Determine the [x, y] coordinate at the center of the cell enclosing the given text.  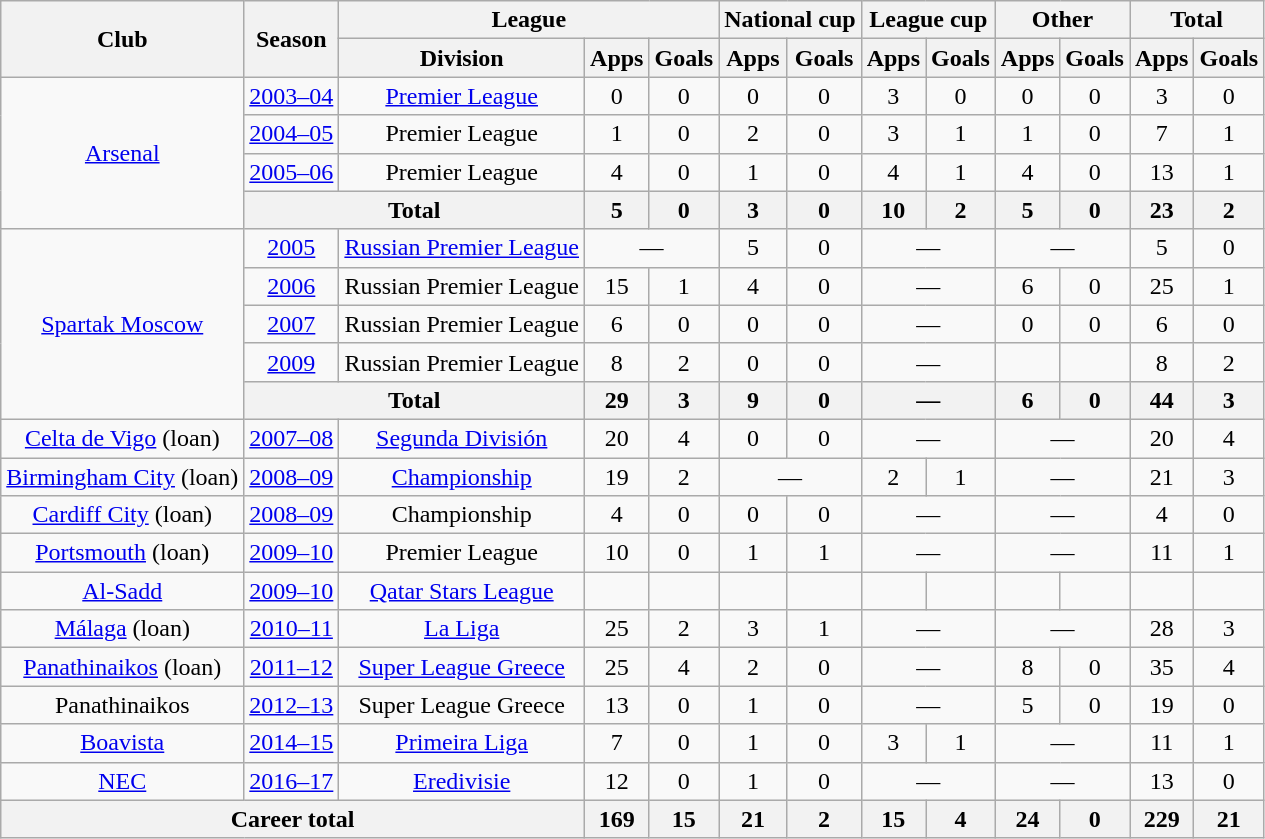
Panathinaikos [122, 705]
Primeira Liga [462, 743]
2010–11 [292, 629]
Career total [293, 819]
Qatar Stars League [462, 591]
2007 [292, 324]
NEC [122, 781]
24 [1027, 819]
2006 [292, 286]
Birmingham City (loan) [122, 477]
2011–12 [292, 667]
Al-Sadd [122, 591]
2007–08 [292, 438]
35 [1162, 667]
169 [617, 819]
Club [122, 39]
Other [1062, 20]
Segunda División [462, 438]
Boavista [122, 743]
Division [462, 58]
2005 [292, 248]
2014–15 [292, 743]
28 [1162, 629]
League cup [928, 20]
44 [1162, 400]
12 [617, 781]
National cup [790, 20]
Arsenal [122, 153]
2004–05 [292, 134]
2005–06 [292, 172]
29 [617, 400]
La Liga [462, 629]
229 [1162, 819]
Spartak Moscow [122, 324]
23 [1162, 210]
9 [753, 400]
2003–04 [292, 96]
Celta de Vigo (loan) [122, 438]
2009 [292, 362]
Málaga (loan) [122, 629]
2012–13 [292, 705]
Season [292, 39]
Cardiff City (loan) [122, 515]
Panathinaikos (loan) [122, 667]
Portsmouth (loan) [122, 553]
2016–17 [292, 781]
Eredivisie [462, 781]
League [529, 20]
